Identify which cell holds the provided text, then report its [X, Y] central coordinate. 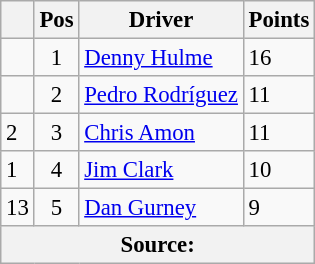
9 [278, 208]
Points [278, 20]
13 [18, 208]
Source: [158, 245]
5 [56, 208]
Pos [56, 20]
Chris Amon [161, 133]
10 [278, 170]
3 [56, 133]
Pedro Rodríguez [161, 95]
16 [278, 58]
Dan Gurney [161, 208]
4 [56, 170]
Denny Hulme [161, 58]
Driver [161, 20]
Jim Clark [161, 170]
